Determine the (x, y) coordinate at the center of the cell enclosing the given text.  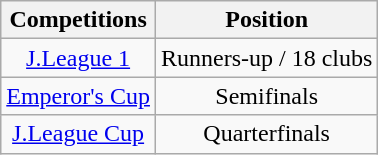
Emperor's Cup (78, 96)
Quarterfinals (266, 134)
Position (266, 20)
J.League Cup (78, 134)
Runners-up / 18 clubs (266, 58)
Semifinals (266, 96)
J.League 1 (78, 58)
Competitions (78, 20)
